Find where the given text appears and provide that cell's center as [X, Y] coordinate. 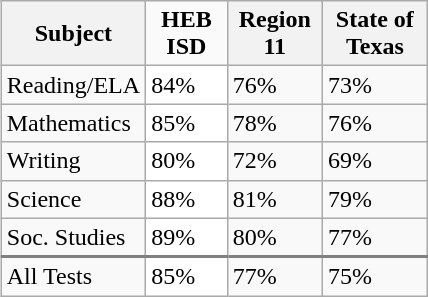
Region 11 [274, 34]
88% [186, 199]
Writing [73, 161]
HEB ISD [186, 34]
75% [374, 276]
Science [73, 199]
Subject [73, 34]
72% [274, 161]
89% [186, 238]
All Tests [73, 276]
State of Texas [374, 34]
78% [274, 123]
73% [374, 85]
Reading/ELA [73, 85]
81% [274, 199]
Soc. Studies [73, 238]
Mathematics [73, 123]
69% [374, 161]
84% [186, 85]
79% [374, 199]
